Find where the given text appears and provide that cell's center as [X, Y] coordinate. 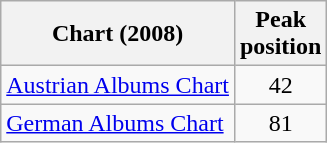
Austrian Albums Chart [118, 85]
German Albums Chart [118, 123]
81 [280, 123]
Chart (2008) [118, 34]
42 [280, 85]
Peakposition [280, 34]
